Detect which cell encompasses the target text, then output its [X, Y] center coordinate. 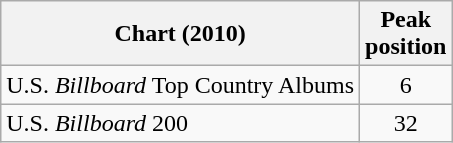
Peakposition [406, 34]
32 [406, 123]
U.S. Billboard Top Country Albums [180, 85]
Chart (2010) [180, 34]
6 [406, 85]
U.S. Billboard 200 [180, 123]
